Provide the [X, Y] coordinate of the cell's center where the given text is located.  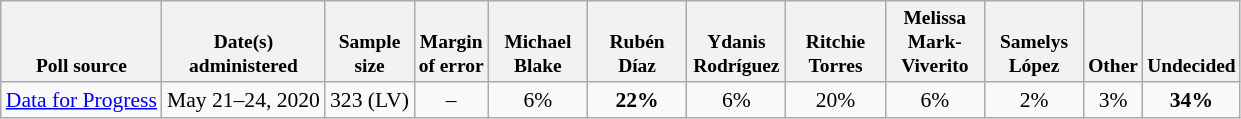
Marginof error [451, 42]
RubénDíaz [636, 42]
– [451, 100]
Undecided [1192, 42]
34% [1192, 100]
Poll source [82, 42]
May 21–24, 2020 [244, 100]
Data for Progress [82, 100]
SamelysLópez [1034, 42]
2% [1034, 100]
Date(s)administered [244, 42]
MelissaMark-Viverito [934, 42]
22% [636, 100]
MichaelBlake [538, 42]
RitchieTorres [836, 42]
YdanisRodríguez [736, 42]
20% [836, 100]
Samplesize [370, 42]
Other [1114, 42]
323 (LV) [370, 100]
3% [1114, 100]
